Output the [X, Y] coordinate of the center of the cell containing the given text.  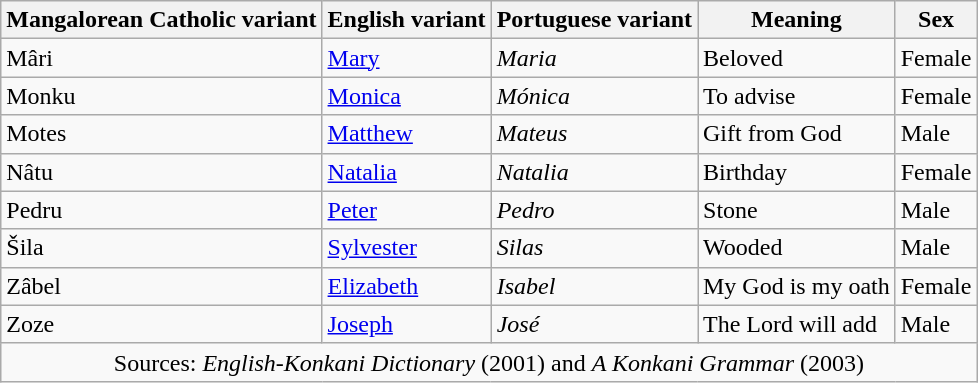
Monica [406, 96]
Sylvester [406, 248]
Mâri [162, 58]
Zoze [162, 324]
Matthew [406, 134]
Beloved [797, 58]
Mangalorean Catholic variant [162, 20]
Zâbel [162, 286]
Pedru [162, 210]
To advise [797, 96]
Stone [797, 210]
Wooded [797, 248]
Sex [936, 20]
Meaning [797, 20]
English variant [406, 20]
Mary [406, 58]
Mateus [594, 134]
Gift from God [797, 134]
Birthday [797, 172]
Silas [594, 248]
My God is my oath [797, 286]
Portuguese variant [594, 20]
Nâtu [162, 172]
Mónica [594, 96]
Peter [406, 210]
Motes [162, 134]
Sources: English-Konkani Dictionary (2001) and A Konkani Grammar (2003) [489, 362]
Monku [162, 96]
Pedro [594, 210]
José [594, 324]
Maria [594, 58]
Joseph [406, 324]
Šila [162, 248]
Elizabeth [406, 286]
Isabel [594, 286]
The Lord will add [797, 324]
